Search for the cell housing the specified text and yield its [x, y] center coordinate. 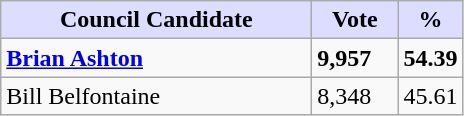
8,348 [355, 96]
Brian Ashton [156, 58]
Vote [355, 20]
Bill Belfontaine [156, 96]
% [430, 20]
9,957 [355, 58]
54.39 [430, 58]
45.61 [430, 96]
Council Candidate [156, 20]
